Search for the cell housing the specified text and yield its (x, y) center coordinate. 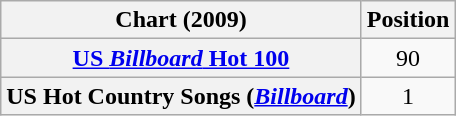
1 (408, 96)
90 (408, 58)
US Hot Country Songs (Billboard) (181, 96)
Position (408, 20)
US Billboard Hot 100 (181, 58)
Chart (2009) (181, 20)
